Detect which cell encompasses the target text, then output its (x, y) center coordinate. 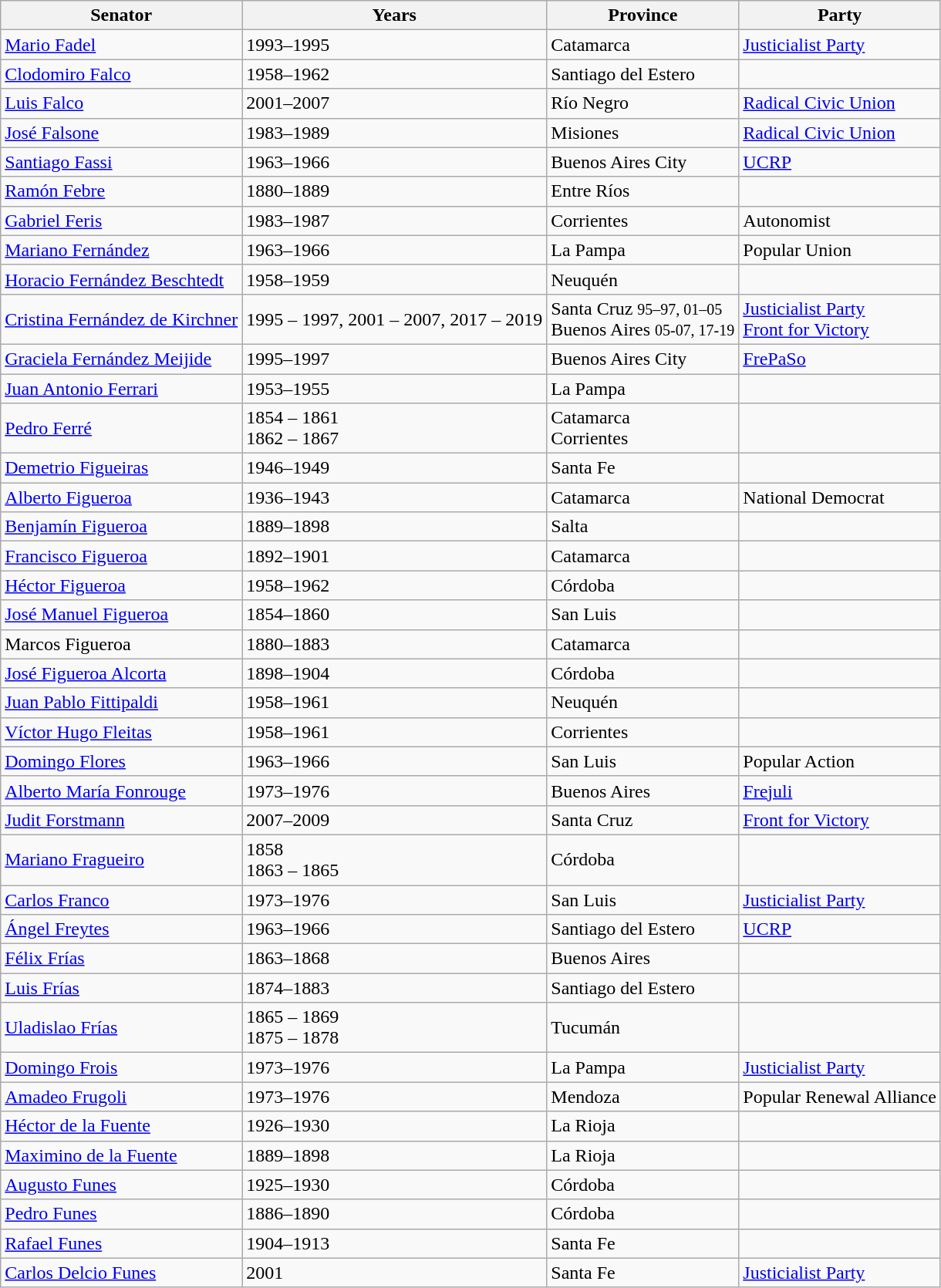
Years (395, 15)
Salta (643, 527)
CatamarcaCorrientes (643, 429)
Domingo Frois (122, 1067)
Ángel Freytes (122, 929)
1880–1889 (395, 191)
Front for Victory (840, 820)
Augusto Funes (122, 1185)
18581863 – 1865 (395, 859)
Popular Action (840, 761)
Ramón Febre (122, 191)
Carlos Franco (122, 900)
Félix Frías (122, 959)
Graciela Fernández Meijide (122, 359)
Amadeo Frugoli (122, 1097)
Tucumán (643, 1027)
Popular Union (840, 250)
Judit Forstmann (122, 820)
1995–1997 (395, 359)
Senator (122, 15)
Gabriel Feris (122, 221)
1892–1901 (395, 556)
Héctor Figueroa (122, 585)
Maximino de la Fuente (122, 1155)
Demetrio Figueiras (122, 468)
2001 (395, 1273)
1854–1860 (395, 615)
Province (643, 15)
Alberto Figueroa (122, 497)
1936–1943 (395, 497)
Marcos Figueroa (122, 644)
Benjamín Figueroa (122, 527)
José Falsone (122, 133)
1953–1955 (395, 388)
Mariano Fernández (122, 250)
Popular Renewal Alliance (840, 1097)
Entre Ríos (643, 191)
Francisco Figueroa (122, 556)
1946–1949 (395, 468)
Juan Pablo Fittipaldi (122, 703)
Víctor Hugo Fleitas (122, 732)
Domingo Flores (122, 761)
Río Negro (643, 103)
Uladislao Frías (122, 1027)
Santiago Fassi (122, 162)
José Figueroa Alcorta (122, 673)
1863–1868 (395, 959)
National Democrat (840, 497)
Pedro Funes (122, 1214)
2007–2009 (395, 820)
1904–1913 (395, 1243)
Frejuli (840, 791)
1958–1959 (395, 279)
1865 – 18691875 – 1878 (395, 1027)
Party (840, 15)
Mendoza (643, 1097)
1886–1890 (395, 1214)
Mariano Fragueiro (122, 859)
Alberto María Fonrouge (122, 791)
FrePaSo (840, 359)
Autonomist (840, 221)
2001–2007 (395, 103)
Clodomiro Falco (122, 74)
1874–1883 (395, 988)
1993–1995 (395, 45)
1925–1930 (395, 1185)
Santa Cruz (643, 820)
Juan Antonio Ferrari (122, 388)
Carlos Delcio Funes (122, 1273)
1926–1930 (395, 1126)
Mario Fadel (122, 45)
Héctor de la Fuente (122, 1126)
Luis Falco (122, 103)
José Manuel Figueroa (122, 615)
1880–1883 (395, 644)
Luis Frías (122, 988)
1983–1989 (395, 133)
Misiones (643, 133)
Santa Cruz 95–97, 01–05Buenos Aires 05-07, 17-19 (643, 319)
1983–1987 (395, 221)
Horacio Fernández Beschtedt (122, 279)
Cristina Fernández de Kirchner (122, 319)
1854 – 18611862 – 1867 (395, 429)
Justicialist PartyFront for Victory (840, 319)
Rafael Funes (122, 1243)
1898–1904 (395, 673)
1995 – 1997, 2001 – 2007, 2017 – 2019 (395, 319)
Pedro Ferré (122, 429)
